Extract the [X, Y] coordinate from the center of the cell holding the provided text.  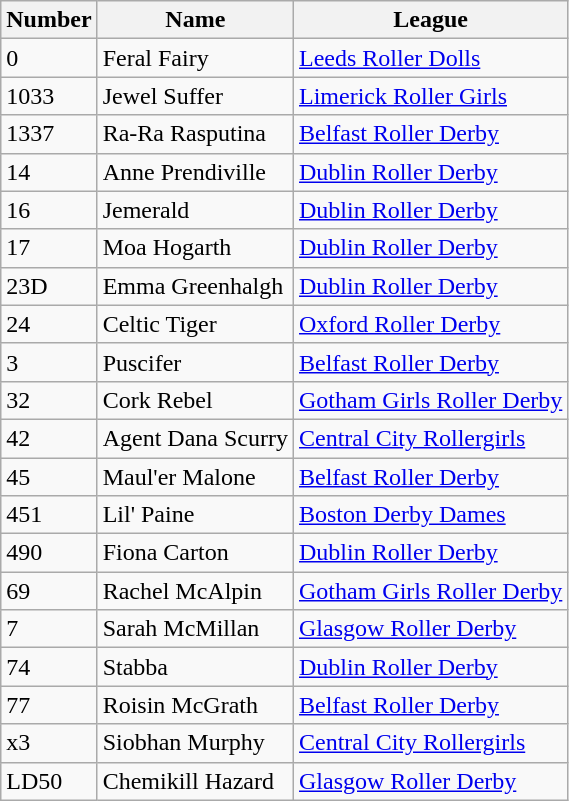
7 [49, 629]
Lil' Paine [195, 515]
0 [49, 58]
16 [49, 210]
Fiona Carton [195, 553]
Limerick Roller Girls [430, 96]
Anne Prendiville [195, 172]
League [430, 20]
Moa Hogarth [195, 248]
45 [49, 477]
Cork Rebel [195, 400]
Name [195, 20]
77 [49, 705]
Leeds Roller Dolls [430, 58]
Maul'er Malone [195, 477]
Rachel McAlpin [195, 591]
Stabba [195, 667]
Boston Derby Dames [430, 515]
42 [49, 438]
Oxford Roller Derby [430, 324]
LD50 [49, 781]
Celtic Tiger [195, 324]
24 [49, 324]
32 [49, 400]
451 [49, 515]
Emma Greenhalgh [195, 286]
Jewel Suffer [195, 96]
1033 [49, 96]
x3 [49, 743]
Siobhan Murphy [195, 743]
Ra-Ra Rasputina [195, 134]
1337 [49, 134]
Agent Dana Scurry [195, 438]
17 [49, 248]
23D [49, 286]
Feral Fairy [195, 58]
Puscifer [195, 362]
74 [49, 667]
14 [49, 172]
Sarah McMillan [195, 629]
Number [49, 20]
Roisin McGrath [195, 705]
Chemikill Hazard [195, 781]
3 [49, 362]
69 [49, 591]
490 [49, 553]
Jemerald [195, 210]
